Provide the [x, y] coordinate of the cell's center where the given text is located.  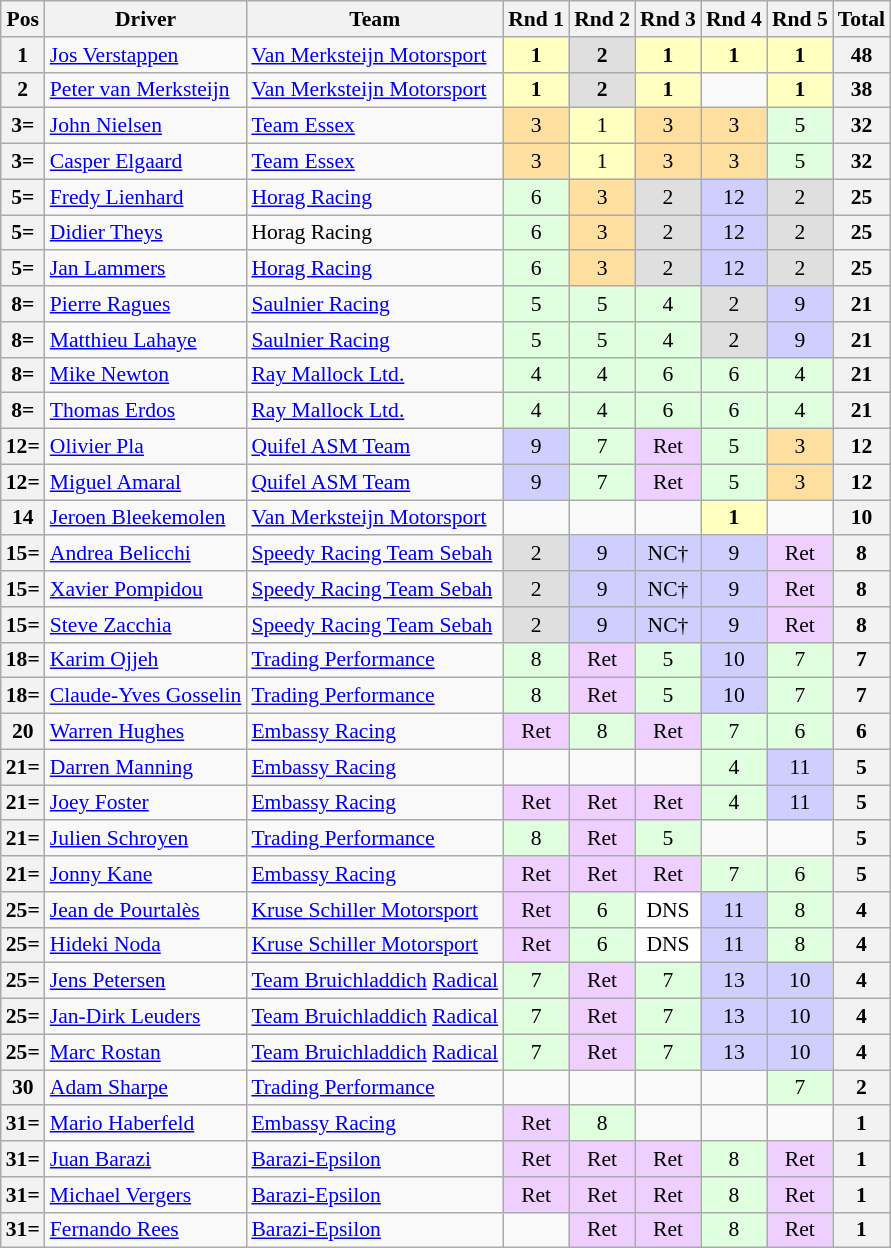
Total [862, 19]
Xavier Pompidou [146, 589]
Marc Rostan [146, 1052]
Karim Ojjeh [146, 660]
Jean de Pourtalès [146, 910]
Warren Hughes [146, 732]
Driver [146, 19]
Casper Elgaard [146, 162]
Juan Barazi [146, 1159]
Jonny Kane [146, 874]
Mike Newton [146, 375]
Rnd 3 [668, 19]
Mario Haberfeld [146, 1124]
Miguel Amaral [146, 482]
Adam Sharpe [146, 1088]
48 [862, 55]
Rnd 4 [734, 19]
Matthieu Lahaye [146, 340]
38 [862, 90]
Julien Schroyen [146, 839]
Pierre Ragues [146, 304]
Hideki Noda [146, 945]
Claude-Yves Gosselin [146, 696]
Michael Vergers [146, 1195]
Team [374, 19]
30 [23, 1088]
Fernando Rees [146, 1230]
Thomas Erdos [146, 411]
Darren Manning [146, 767]
Pos [23, 19]
Jens Petersen [146, 981]
Jan Lammers [146, 269]
Joey Foster [146, 803]
Peter van Merksteijn [146, 90]
Olivier Pla [146, 447]
Rnd 5 [800, 19]
John Nielsen [146, 126]
14 [23, 518]
Rnd 1 [536, 19]
Steve Zacchia [146, 625]
Jeroen Bleekemolen [146, 518]
Didier Theys [146, 233]
Fredy Lienhard [146, 197]
Jan-Dirk Leuders [146, 1017]
Jos Verstappen [146, 55]
20 [23, 732]
Rnd 2 [602, 19]
Andrea Belicchi [146, 554]
